Return (X, Y) of the center of cell containing provided text 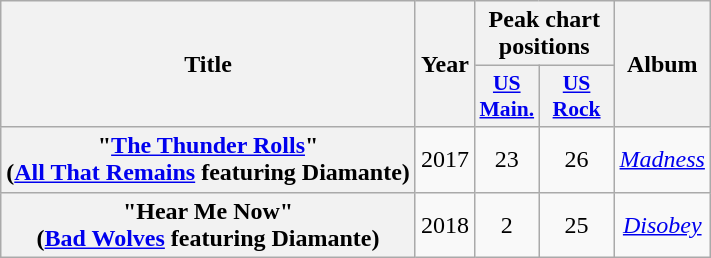
"Hear Me Now"(Bad Wolves featuring Diamante) (208, 224)
"The Thunder Rolls"(All That Remains featuring Diamante) (208, 160)
Year (444, 64)
2017 (444, 160)
23 (506, 160)
Peak chart positions (544, 34)
Madness (662, 160)
25 (576, 224)
2018 (444, 224)
USRock (576, 96)
Title (208, 64)
Disobey (662, 224)
26 (576, 160)
USMain. (506, 96)
Album (662, 64)
2 (506, 224)
